Output the [X, Y] coordinate of the center of the cell containing the given text.  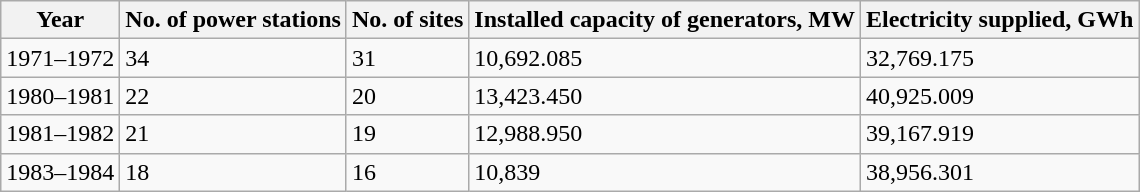
40,925.009 [999, 96]
19 [407, 134]
38,956.301 [999, 172]
16 [407, 172]
1980–1981 [60, 96]
1971–1972 [60, 58]
1981–1982 [60, 134]
34 [234, 58]
10,692.085 [665, 58]
20 [407, 96]
21 [234, 134]
39,167.919 [999, 134]
Year [60, 20]
Installed capacity of generators, MW [665, 20]
32,769.175 [999, 58]
No. of power stations [234, 20]
12,988.950 [665, 134]
22 [234, 96]
13,423.450 [665, 96]
Electricity supplied, GWh [999, 20]
10,839 [665, 172]
1983–1984 [60, 172]
18 [234, 172]
31 [407, 58]
No. of sites [407, 20]
